Detect which cell encompasses the target text, then output its (x, y) center coordinate. 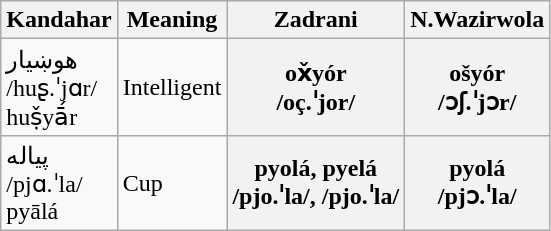
pyolá, pyelá/pjo.ˈla/, /pjo.ˈla/ (316, 182)
Zadrani (316, 20)
N.Wazirwola (478, 20)
Cup (172, 182)
pyolá/pjɔ.ˈla/ (478, 182)
ošyór/ɔʃ.ˈjɔr/ (478, 88)
Meaning (172, 20)
پياله/pjɑ.ˈla/pyālá (59, 182)
Kandahar (59, 20)
Intelligent (172, 88)
ox̌yór/oç.ˈjor/ (316, 88)
هوښيار/huʂ.ˈjɑr/huṣ̌yā́r (59, 88)
